From the cell containing the given text, extract its center point as (X, Y) coordinate. 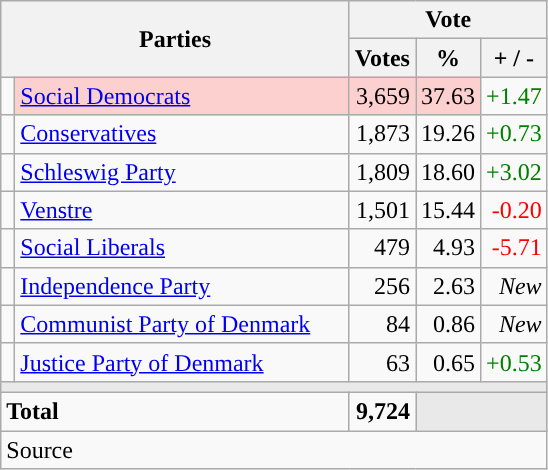
63 (382, 362)
1,809 (382, 172)
Total (176, 411)
1,873 (382, 134)
Social Liberals (182, 248)
2.63 (448, 286)
Communist Party of Denmark (182, 324)
37.63 (448, 96)
9,724 (382, 411)
18.60 (448, 172)
% (448, 58)
0.65 (448, 362)
Venstre (182, 210)
-0.20 (514, 210)
Parties (176, 39)
Source (274, 449)
+ / - (514, 58)
Votes (382, 58)
84 (382, 324)
Conservatives (182, 134)
Justice Party of Denmark (182, 362)
1,501 (382, 210)
15.44 (448, 210)
Vote (448, 20)
0.86 (448, 324)
+0.73 (514, 134)
256 (382, 286)
Independence Party (182, 286)
-5.71 (514, 248)
4.93 (448, 248)
+1.47 (514, 96)
3,659 (382, 96)
Schleswig Party (182, 172)
19.26 (448, 134)
+0.53 (514, 362)
+3.02 (514, 172)
Social Democrats (182, 96)
479 (382, 248)
